Provide the (X, Y) coordinate of the cell's center where the given text is located.  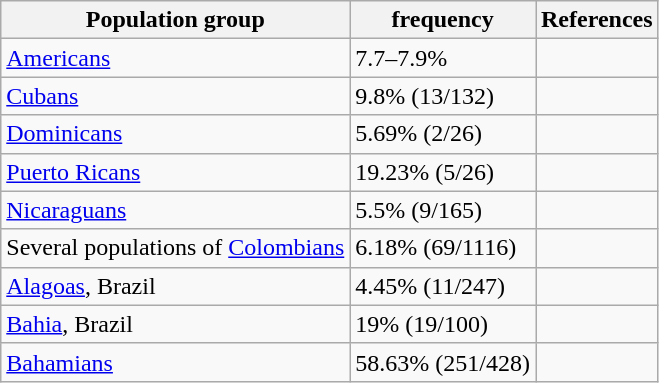
Bahia, Brazil (176, 324)
Alagoas, Brazil (176, 286)
19% (19/100) (443, 324)
Nicaraguans (176, 210)
References (598, 20)
6.18% (69/1116) (443, 248)
Puerto Ricans (176, 172)
Americans (176, 58)
Population group (176, 20)
frequency (443, 20)
7.7–7.9% (443, 58)
Bahamians (176, 362)
Cubans (176, 96)
9.8% (13/132) (443, 96)
4.45% (11/247) (443, 286)
5.69% (2/26) (443, 134)
5.5% (9/165) (443, 210)
Dominicans (176, 134)
58.63% (251/428) (443, 362)
19.23% (5/26) (443, 172)
Several populations of Colombians (176, 248)
